Find where the given text appears and provide that cell's center as [X, Y] coordinate. 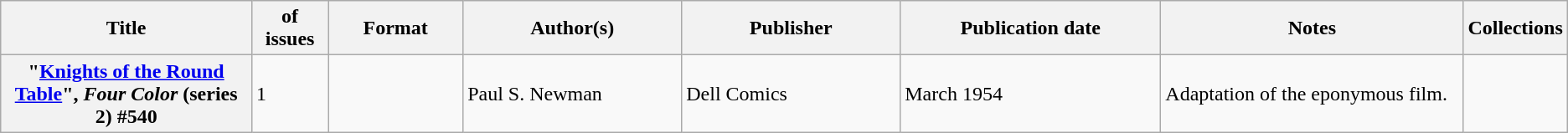
1 [290, 94]
Notes [1312, 28]
Author(s) [573, 28]
Title [126, 28]
Format [395, 28]
Publication date [1030, 28]
Adaptation of the eponymous film. [1312, 94]
Collections [1515, 28]
Publisher [791, 28]
of issues [290, 28]
Dell Comics [791, 94]
"Knights of the Round Table", Four Color (series 2) #540 [126, 94]
Paul S. Newman [573, 94]
March 1954 [1030, 94]
